Provide the (x, y) coordinate of the cell's center where the given text is located.  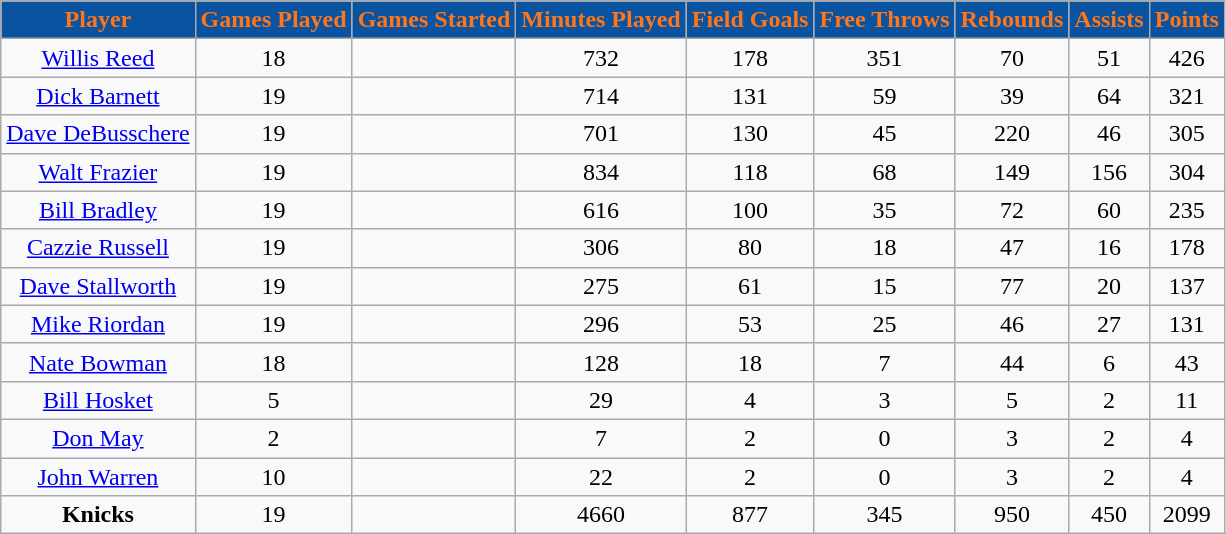
732 (601, 58)
47 (1012, 248)
61 (750, 286)
4660 (601, 515)
45 (884, 134)
27 (1109, 324)
John Warren (98, 477)
149 (1012, 172)
Dave DeBusschere (98, 134)
Mike Riordan (98, 324)
Nate Bowman (98, 362)
100 (750, 210)
39 (1012, 96)
220 (1012, 134)
426 (1186, 58)
77 (1012, 286)
235 (1186, 210)
2099 (1186, 515)
64 (1109, 96)
25 (884, 324)
Bill Bradley (98, 210)
43 (1186, 362)
Assists (1109, 20)
701 (601, 134)
Free Throws (884, 20)
321 (1186, 96)
714 (601, 96)
68 (884, 172)
16 (1109, 248)
59 (884, 96)
Player (98, 20)
834 (601, 172)
128 (601, 362)
Dave Stallworth (98, 286)
60 (1109, 210)
53 (750, 324)
Bill Hosket (98, 400)
450 (1109, 515)
44 (1012, 362)
118 (750, 172)
Don May (98, 438)
Games Started (434, 20)
Walt Frazier (98, 172)
296 (601, 324)
Knicks (98, 515)
Willis Reed (98, 58)
22 (601, 477)
Field Goals (750, 20)
20 (1109, 286)
Points (1186, 20)
Dick Barnett (98, 96)
137 (1186, 286)
10 (274, 477)
Games Played (274, 20)
306 (601, 248)
11 (1186, 400)
15 (884, 286)
616 (601, 210)
345 (884, 515)
35 (884, 210)
275 (601, 286)
130 (750, 134)
304 (1186, 172)
877 (750, 515)
Rebounds (1012, 20)
70 (1012, 58)
80 (750, 248)
156 (1109, 172)
72 (1012, 210)
305 (1186, 134)
29 (601, 400)
51 (1109, 58)
351 (884, 58)
6 (1109, 362)
Minutes Played (601, 20)
950 (1012, 515)
Cazzie Russell (98, 248)
